Pinpoint the cell where the given text exists, returning its [x, y] midpoint coordinate. 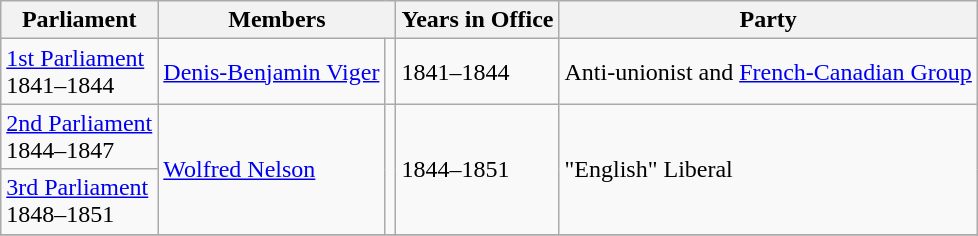
Members [277, 20]
1st Parliament1841–1844 [80, 72]
Wolfred Nelson [272, 169]
Years in Office [478, 20]
Anti-unionist and French-Canadian Group [768, 72]
"English" Liberal [768, 169]
Parliament [80, 20]
Party [768, 20]
3rd Parliament1848–1851 [80, 202]
1841–1844 [478, 72]
1844–1851 [478, 169]
2nd Parliament1844–1847 [80, 136]
Denis-Benjamin Viger [272, 72]
